Provide the [x, y] coordinate of the cell's center where the given text is located.  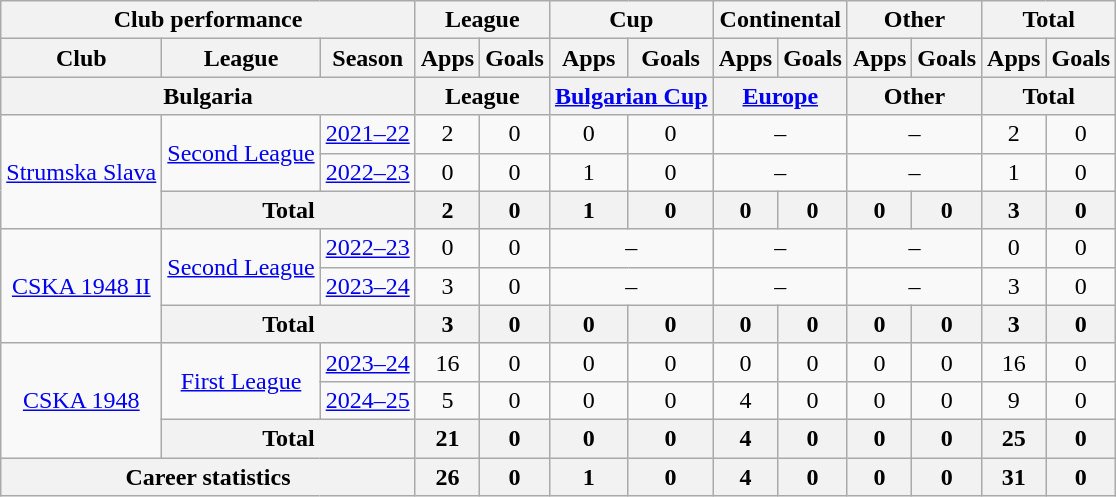
Cup [631, 20]
Club [82, 58]
31 [1014, 477]
9 [1014, 400]
25 [1014, 438]
Europe [780, 96]
Continental [780, 20]
2021–22 [368, 134]
26 [447, 477]
Career statistics [208, 477]
CSKA 1948 [82, 400]
21 [447, 438]
2024–25 [368, 400]
First League [241, 381]
Bulgarian Cup [631, 96]
5 [447, 400]
Strumska Slava [82, 172]
Club performance [208, 20]
Season [368, 58]
Bulgaria [208, 96]
CSKA 1948 II [82, 286]
